For the text-containing cell, return its midpoint in [X, Y] coordinate format. 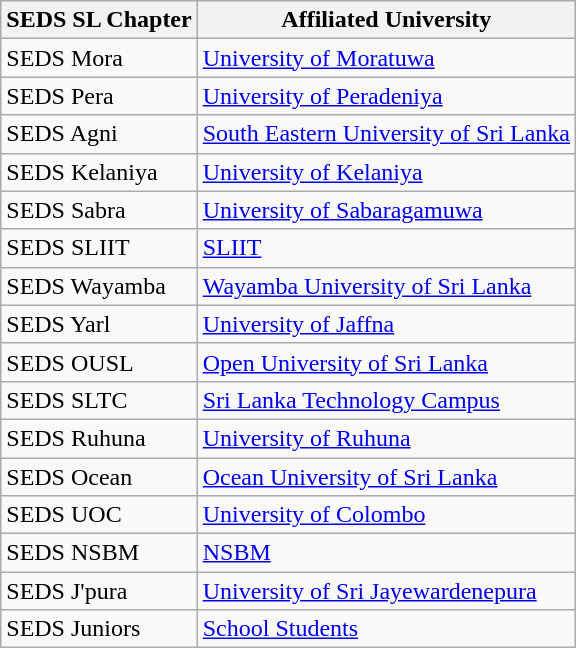
University of Sabaragamuwa [386, 210]
SEDS Juniors [99, 629]
SEDS NSBM [99, 553]
University of Ruhuna [386, 438]
SEDS Ocean [99, 477]
SLIIT [386, 248]
SEDS J'pura [99, 591]
Wayamba University of Sri Lanka [386, 286]
University of Jaffna [386, 324]
SEDS Ruhuna [99, 438]
SEDS Pera [99, 96]
SEDS SLTC [99, 400]
University of Colombo [386, 515]
Sri Lanka Technology Campus [386, 400]
SEDS Agni [99, 134]
Open University of Sri Lanka [386, 362]
SEDS Wayamba [99, 286]
University of Sri Jayewardenepura [386, 591]
University of Moratuwa [386, 58]
SEDS SL Chapter [99, 20]
Ocean University of Sri Lanka [386, 477]
SEDS Mora [99, 58]
Affiliated University [386, 20]
University of Peradeniya [386, 96]
University of Kelaniya [386, 172]
SEDS OUSL [99, 362]
SEDS Kelaniya [99, 172]
SEDS Sabra [99, 210]
South Eastern University of Sri Lanka [386, 134]
SEDS SLIIT [99, 248]
SEDS Yarl [99, 324]
School Students [386, 629]
SEDS UOC [99, 515]
NSBM [386, 553]
